Extract the [X, Y] coordinate from the center of the cell holding the provided text.  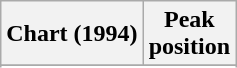
Chart (1994) [72, 34]
Peakposition [189, 34]
